For the text-containing cell, return its midpoint in [x, y] coordinate format. 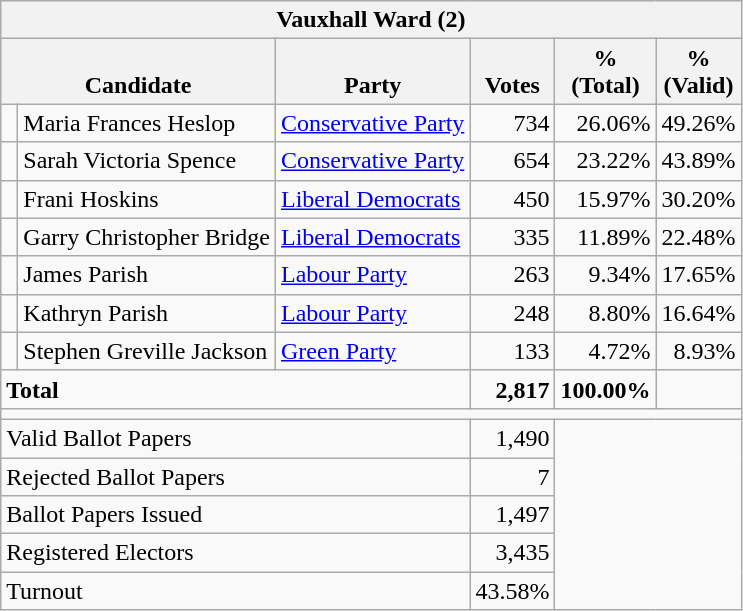
James Parish [147, 275]
Sarah Victoria Spence [147, 161]
11.89% [606, 237]
3,435 [512, 553]
22.48% [698, 237]
734 [512, 123]
335 [512, 237]
654 [512, 161]
49.26% [698, 123]
263 [512, 275]
Valid Ballot Papers [236, 438]
8.93% [698, 351]
30.20% [698, 199]
23.22% [606, 161]
Party [372, 72]
100.00% [606, 389]
Garry Christopher Bridge [147, 237]
15.97% [606, 199]
26.06% [606, 123]
133 [512, 351]
%(Total) [606, 72]
7 [512, 477]
%(Valid) [698, 72]
Votes [512, 72]
Rejected Ballot Papers [236, 477]
Maria Frances Heslop [147, 123]
248 [512, 313]
Turnout [236, 591]
Stephen Greville Jackson [147, 351]
43.89% [698, 161]
8.80% [606, 313]
Ballot Papers Issued [236, 515]
Registered Electors [236, 553]
Total [236, 389]
4.72% [606, 351]
Frani Hoskins [147, 199]
Kathryn Parish [147, 313]
Green Party [372, 351]
2,817 [512, 389]
9.34% [606, 275]
43.58% [512, 591]
Candidate [138, 72]
1,497 [512, 515]
Vauxhall Ward (2) [371, 20]
17.65% [698, 275]
1,490 [512, 438]
16.64% [698, 313]
450 [512, 199]
